For the text-containing cell, return its midpoint in [X, Y] coordinate format. 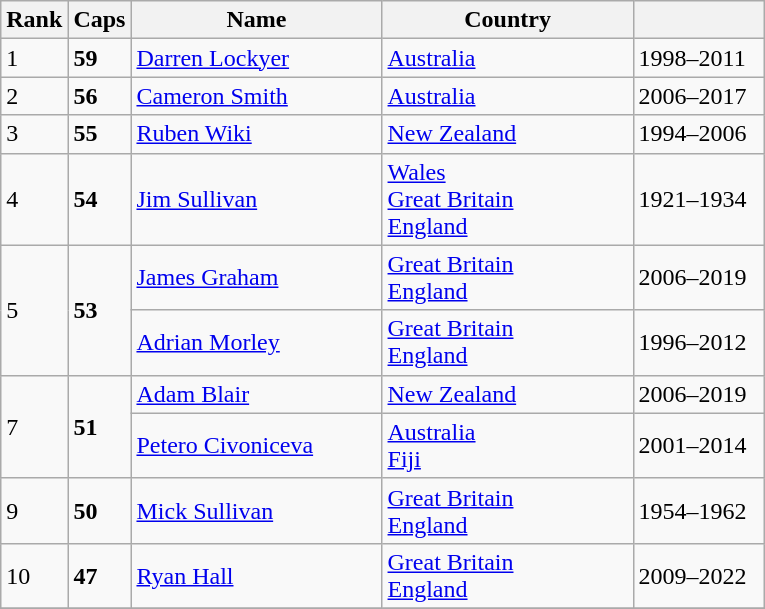
1954–1962 [698, 510]
1994–2006 [698, 134]
James Graham [256, 278]
9 [34, 510]
Darren Lockyer [256, 58]
54 [100, 199]
Name [256, 20]
2001–2014 [698, 446]
1998–2011 [698, 58]
Caps [100, 20]
1 [34, 58]
4 [34, 199]
Cameron Smith [256, 96]
59 [100, 58]
Adrian Morley [256, 342]
Wales Great Britain England [508, 199]
53 [100, 310]
Petero Civoniceva [256, 446]
Ruben Wiki [256, 134]
56 [100, 96]
Adam Blair [256, 394]
2009–2022 [698, 576]
50 [100, 510]
5 [34, 310]
Jim Sullivan [256, 199]
55 [100, 134]
Australia Fiji [508, 446]
51 [100, 426]
3 [34, 134]
1996–2012 [698, 342]
47 [100, 576]
2006–2017 [698, 96]
Mick Sullivan [256, 510]
7 [34, 426]
1921–1934 [698, 199]
Country [508, 20]
Rank [34, 20]
2 [34, 96]
10 [34, 576]
Ryan Hall [256, 576]
